Find where the given text appears and provide that cell's center as (x, y) coordinate. 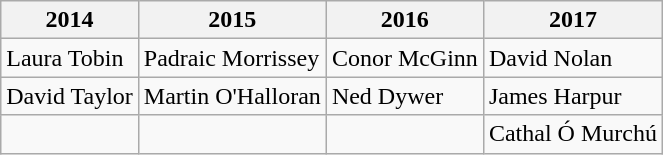
David Nolan (572, 58)
Cathal Ó Murchú (572, 134)
Laura Tobin (70, 58)
David Taylor (70, 96)
Conor McGinn (404, 58)
Padraic Morrissey (232, 58)
2016 (404, 20)
2017 (572, 20)
2014 (70, 20)
2015 (232, 20)
James Harpur (572, 96)
Ned Dywer (404, 96)
Martin O'Halloran (232, 96)
